Locate the cell with the specified text and output its [x, y] center coordinate. 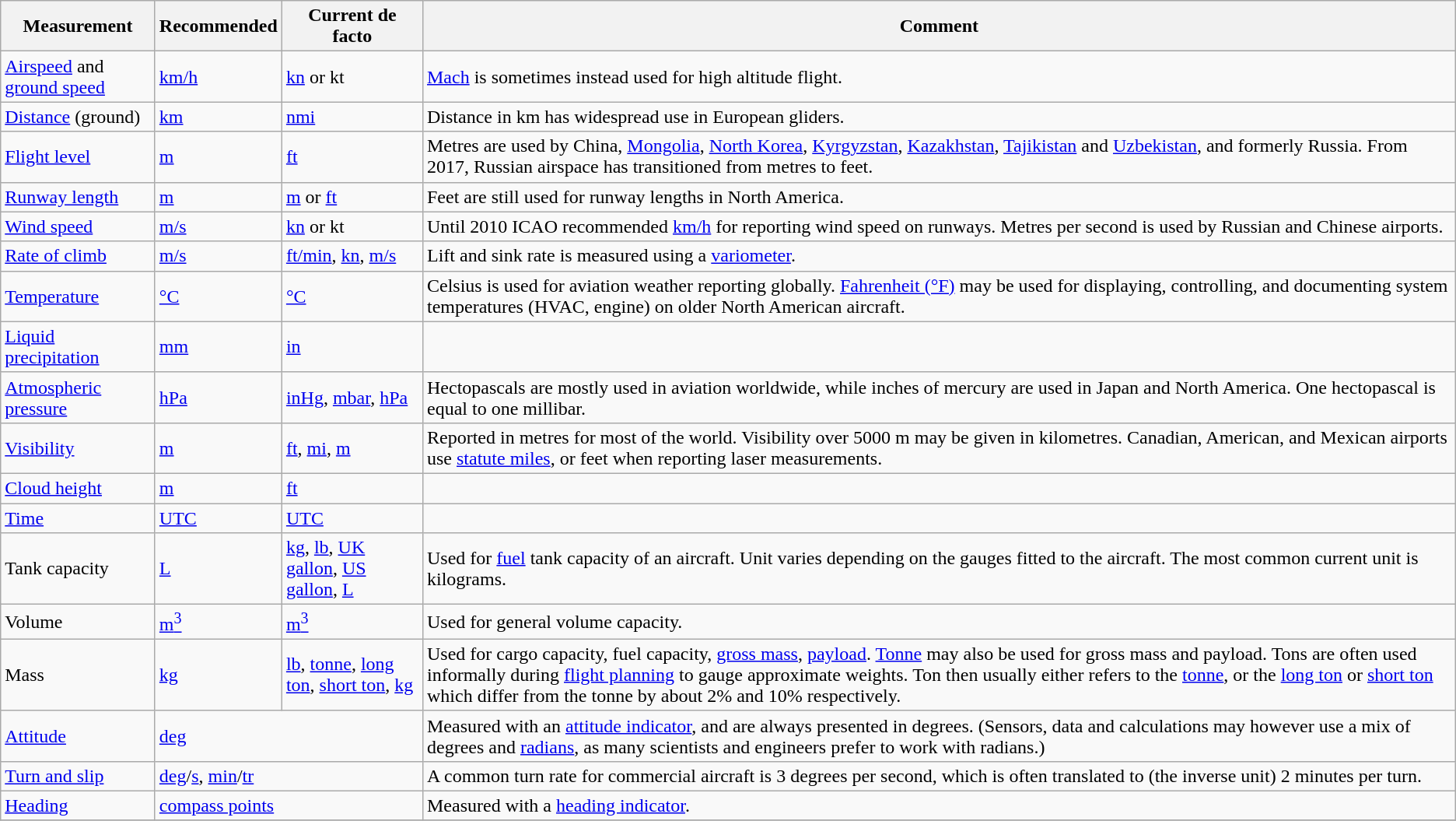
Measured with a heading indicator. [939, 805]
Atmospheric pressure [78, 397]
inHg, mbar, hPa [352, 397]
ft/min, kn, m/s [352, 256]
Current de facto [352, 26]
compass points [289, 805]
Until 2010 ICAO recommended km/h for reporting wind speed on runways. Metres per second is used by Russian and Chinese airports. [939, 226]
Measurement [78, 26]
mm [218, 347]
Feet are still used for runway lengths in North America. [939, 197]
kg [218, 675]
Cloud height [78, 488]
hPa [218, 397]
Heading [78, 805]
m or ft [352, 197]
Rate of climb [78, 256]
Recommended [218, 26]
km/h [218, 76]
Runway length [78, 197]
Attitude [78, 736]
Airspeed and ground speed [78, 76]
Lift and sink rate is measured using a variometer. [939, 256]
Turn and slip [78, 776]
Liquid precipitation [78, 347]
km [218, 117]
Mach is sometimes instead used for high altitude flight. [939, 76]
Mass [78, 675]
Volume [78, 623]
Tank capacity [78, 569]
Wind speed [78, 226]
deg [289, 736]
nmi [352, 117]
Used for general volume capacity. [939, 623]
Distance (ground) [78, 117]
Distance in km has widespread use in European gliders. [939, 117]
ft, mi, m [352, 448]
L [218, 569]
deg/s, min/tr [289, 776]
Used for fuel tank capacity of an aircraft. Unit varies depending on the gauges fitted to the aircraft. The most common current unit is kilograms. [939, 569]
Flight level [78, 157]
lb, tonne, long ton, short ton, kg [352, 675]
Visibility [78, 448]
Comment [939, 26]
A common turn rate for commercial aircraft is 3 degrees per second, which is often translated to (the inverse unit) 2 minutes per turn. [939, 776]
Time [78, 518]
in [352, 347]
kg, lb, UK gallon, US gallon, L [352, 569]
Temperature [78, 296]
